From the cell containing the given text, extract its center point as [x, y] coordinate. 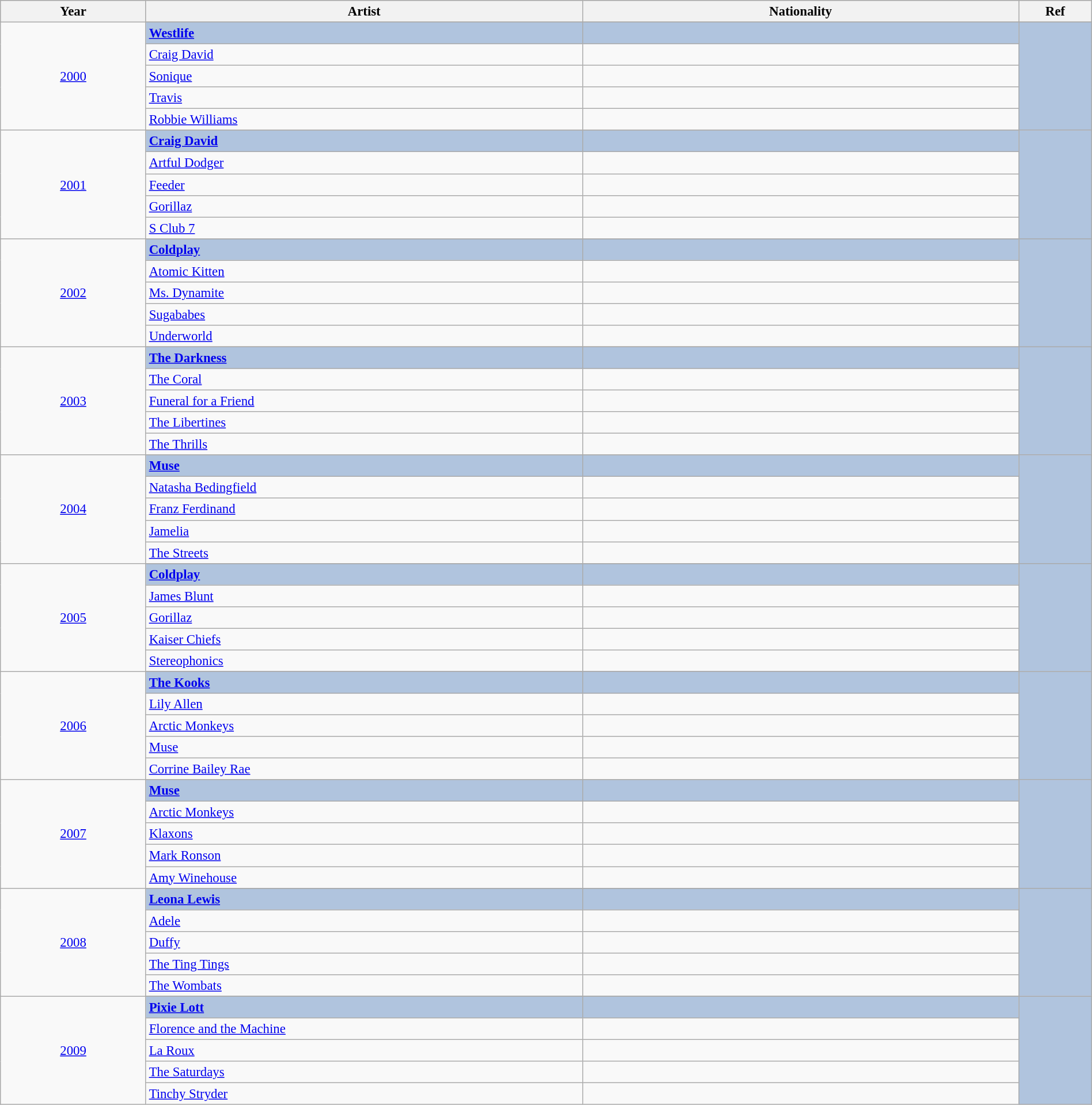
Franz Ferdinand [364, 510]
Mark Ronson [364, 856]
Sugababes [364, 314]
2001 [74, 184]
2000 [74, 77]
Duffy [364, 942]
The Darkness [364, 358]
2007 [74, 834]
Sonique [364, 77]
2003 [74, 401]
The Streets [364, 553]
Artful Dodger [364, 163]
Travis [364, 98]
Pixie Lott [364, 1007]
Leona Lewis [364, 899]
The Libertines [364, 423]
Ms. Dynamite [364, 293]
The Thrills [364, 445]
Year [74, 12]
Nationality [801, 12]
Robbie Williams [364, 120]
The Saturdays [364, 1072]
Natasha Bedingfield [364, 488]
Westlife [364, 33]
S Club 7 [364, 228]
Florence and the Machine [364, 1029]
James Blunt [364, 596]
2008 [74, 942]
Underworld [364, 336]
Corrine Bailey Rae [364, 769]
Adele [364, 921]
Kaiser Chiefs [364, 639]
Atomic Kitten [364, 271]
Tinchy Stryder [364, 1094]
The Coral [364, 379]
Artist [364, 12]
The Wombats [364, 986]
La Roux [364, 1050]
Feeder [364, 185]
Ref [1055, 12]
Klaxons [364, 834]
2002 [74, 293]
2004 [74, 509]
The Ting Tings [364, 964]
Amy Winehouse [364, 878]
Jamelia [364, 531]
Lily Allen [364, 704]
Stereophonics [364, 661]
2005 [74, 617]
The Kooks [364, 682]
Funeral for a Friend [364, 401]
2006 [74, 726]
2009 [74, 1050]
